Capture the cell that displays the provided text and extract its [X, Y] central coordinate. 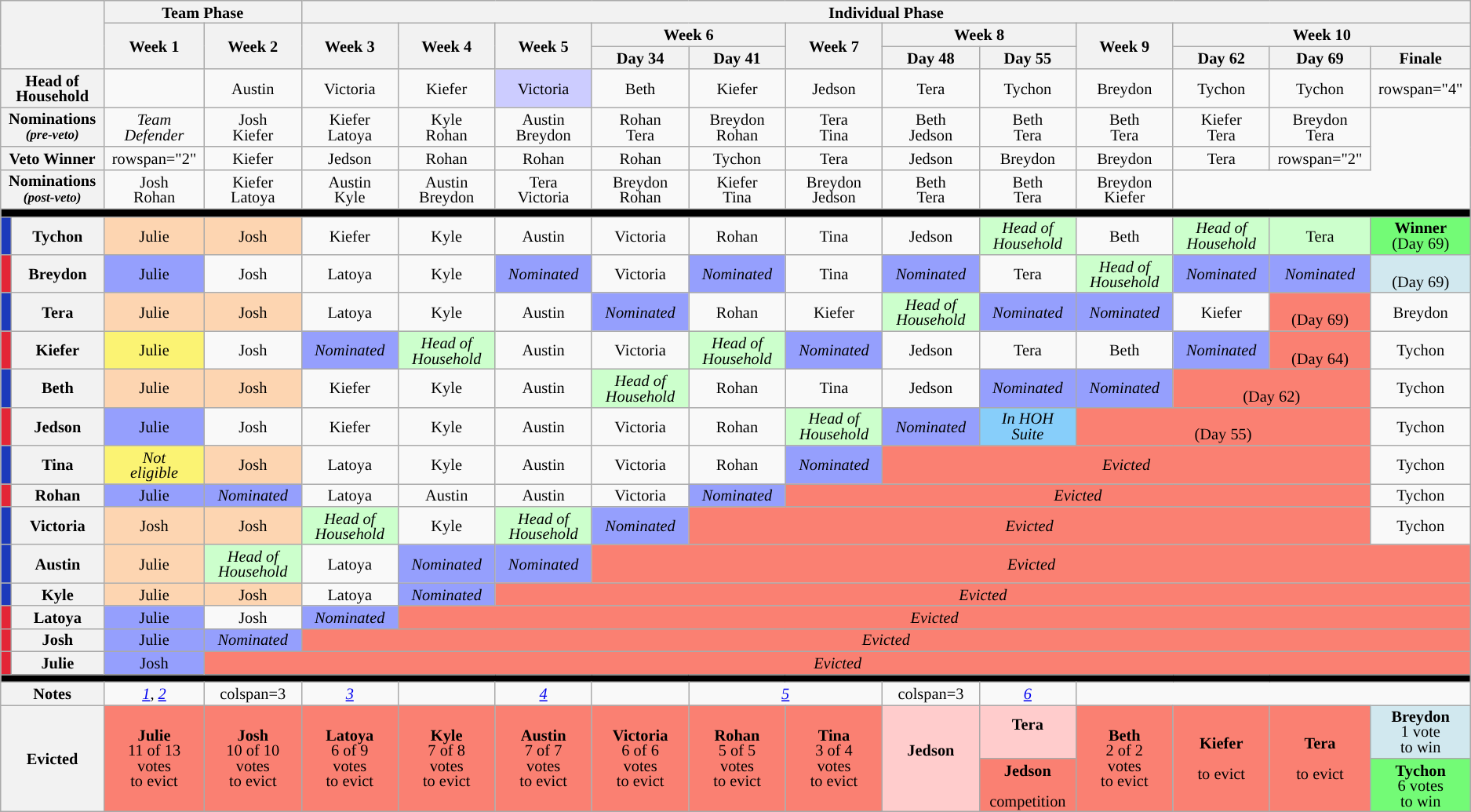
Week 7 [833, 46]
Week 8 [979, 35]
Week 4 [446, 46]
Jedsoncompetition [1028, 785]
3 [350, 694]
Tina3 of 4votesto evict [833, 758]
Day 62 [1221, 58]
Austin7 of 7 votesto evict [543, 758]
Kyle7 of 8votesto evict [446, 758]
RohanTera [640, 126]
Notes [53, 694]
(Day 55) [1224, 427]
Day 41 [737, 58]
Veto Winner [53, 158]
Rohan5 of 5votesto evict [737, 758]
5 [786, 694]
Team Defender [154, 126]
In HOH Suite [1028, 427]
KieferTina [737, 189]
Nominations(pre-veto) [53, 126]
TeraTina [833, 126]
JoshRohan [154, 189]
6 [1028, 694]
BreydonKiefer [1125, 189]
Kieferto evict [1221, 758]
Week 6 [689, 35]
Day 69 [1320, 58]
Victoria6 of 6votesto evict [640, 758]
BreydonJedson [833, 189]
(Day 62) [1272, 388]
Tychon6 votesto win [1421, 785]
Julie11 of 13votesto evict [154, 758]
Finale [1421, 58]
Breydon1 voteto win [1421, 731]
Noteligible [154, 464]
1, 2 [154, 694]
KieferTera [1221, 126]
Week 10 [1322, 35]
Latoya6 of 9votesto evict [350, 758]
Week 9 [1125, 46]
rowspan="4" [1421, 88]
Day 48 [930, 58]
Individual Phase [887, 11]
Beth2 of 2votesto evict [1125, 758]
Week 2 [253, 46]
4 [543, 694]
Team Phase [202, 11]
Josh10 of 10votesto evict [253, 758]
Day 34 [640, 58]
Winner(Day 69) [1421, 235]
BreydonTera [1320, 126]
Nominations(post-veto) [53, 189]
BethJedson [930, 126]
AustinKyle [350, 189]
Terato evict [1320, 758]
(Day 64) [1320, 350]
Week 1 [154, 46]
Week 5 [543, 46]
JoshKiefer [253, 126]
Day 55 [1028, 58]
KyleRohan [446, 126]
Week 3 [350, 46]
TeraVictoria [543, 189]
